Output the [X, Y] coordinate of the center of the cell containing the given text.  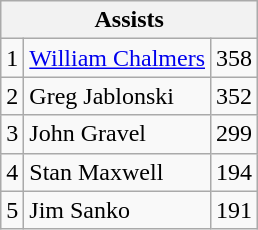
1 [12, 58]
194 [234, 172]
Stan Maxwell [118, 172]
Assists [130, 20]
William Chalmers [118, 58]
Jim Sanko [118, 210]
299 [234, 134]
John Gravel [118, 134]
358 [234, 58]
4 [12, 172]
Greg Jablonski [118, 96]
352 [234, 96]
191 [234, 210]
3 [12, 134]
5 [12, 210]
2 [12, 96]
